Find where the given text appears and provide that cell's center as (x, y) coordinate. 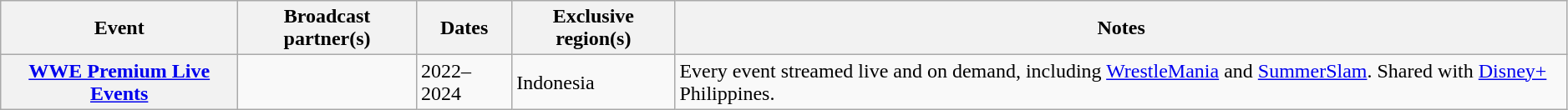
Indonesia (593, 82)
Dates (464, 28)
Event (119, 28)
Every event streamed live and on demand, including WrestleMania and SummerSlam. Shared with Disney+ Philippines. (1121, 82)
Broadcast partner(s) (327, 28)
Exclusive region(s) (593, 28)
Notes (1121, 28)
WWE Premium Live Events (119, 82)
2022–2024 (464, 82)
